Provide the [X, Y] coordinate of the cell's center where the given text is located.  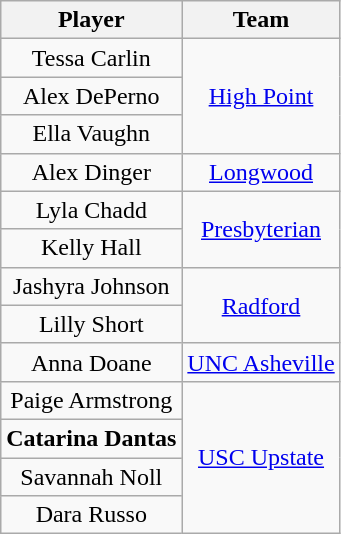
High Point [261, 96]
Catarina Dantas [92, 438]
Tessa Carlin [92, 58]
USC Upstate [261, 457]
UNC Asheville [261, 362]
Lilly Short [92, 324]
Team [261, 20]
Radford [261, 305]
Ella Vaughn [92, 134]
Kelly Hall [92, 248]
Alex Dinger [92, 172]
Lyla Chadd [92, 210]
Alex DePerno [92, 96]
Dara Russo [92, 515]
Paige Armstrong [92, 400]
Jashyra Johnson [92, 286]
Player [92, 20]
Anna Doane [92, 362]
Longwood [261, 172]
Presbyterian [261, 229]
Savannah Noll [92, 477]
